Identify which cell holds the provided text, then report its [x, y] central coordinate. 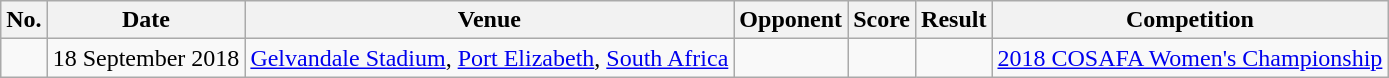
Gelvandale Stadium, Port Elizabeth, South Africa [490, 58]
Opponent [791, 20]
Venue [490, 20]
Result [954, 20]
2018 COSAFA Women's Championship [1190, 58]
No. [24, 20]
Date [146, 20]
Score [882, 20]
Competition [1190, 20]
18 September 2018 [146, 58]
